Extract the (x, y) coordinate from the center of the cell holding the provided text.  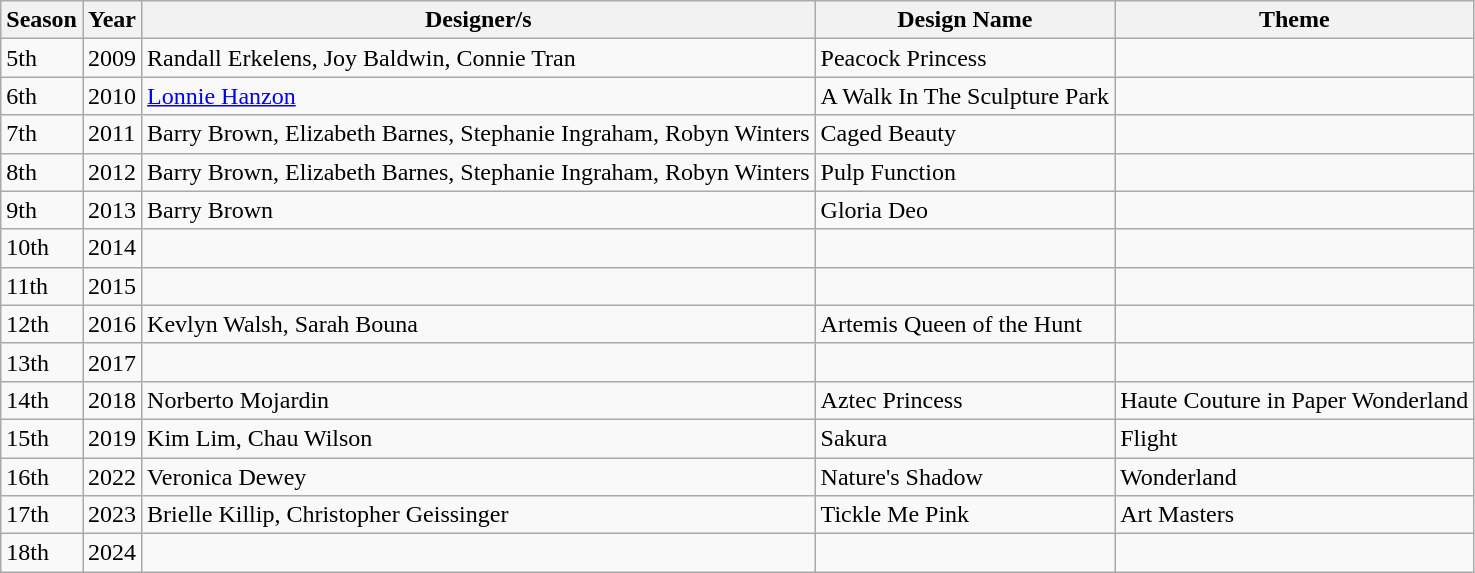
2013 (112, 210)
Sakura (965, 438)
2018 (112, 400)
Wonderland (1294, 477)
2016 (112, 324)
2010 (112, 96)
9th (42, 210)
13th (42, 362)
16th (42, 477)
2012 (112, 172)
Art Masters (1294, 515)
Veronica Dewey (479, 477)
15th (42, 438)
Norberto Mojardin (479, 400)
A Walk In The Sculpture Park (965, 96)
5th (42, 58)
7th (42, 134)
10th (42, 248)
Barry Brown (479, 210)
Kim Lim, Chau Wilson (479, 438)
2009 (112, 58)
Nature's Shadow (965, 477)
12th (42, 324)
2022 (112, 477)
2023 (112, 515)
Peacock Princess (965, 58)
2024 (112, 553)
Pulp Function (965, 172)
Design Name (965, 20)
Randall Erkelens, Joy Baldwin, Connie Tran (479, 58)
Flight (1294, 438)
Theme (1294, 20)
Designer/s (479, 20)
Haute Couture in Paper Wonderland (1294, 400)
14th (42, 400)
2011 (112, 134)
Aztec Princess (965, 400)
Tickle Me Pink (965, 515)
17th (42, 515)
Lonnie Hanzon (479, 96)
Artemis Queen of the Hunt (965, 324)
6th (42, 96)
Year (112, 20)
2014 (112, 248)
2017 (112, 362)
Caged Beauty (965, 134)
8th (42, 172)
2015 (112, 286)
Kevlyn Walsh, Sarah Bouna (479, 324)
Gloria Deo (965, 210)
18th (42, 553)
Brielle Killip, Christopher Geissinger (479, 515)
2019 (112, 438)
11th (42, 286)
Season (42, 20)
